Output the [x, y] coordinate of the center of the cell containing the given text.  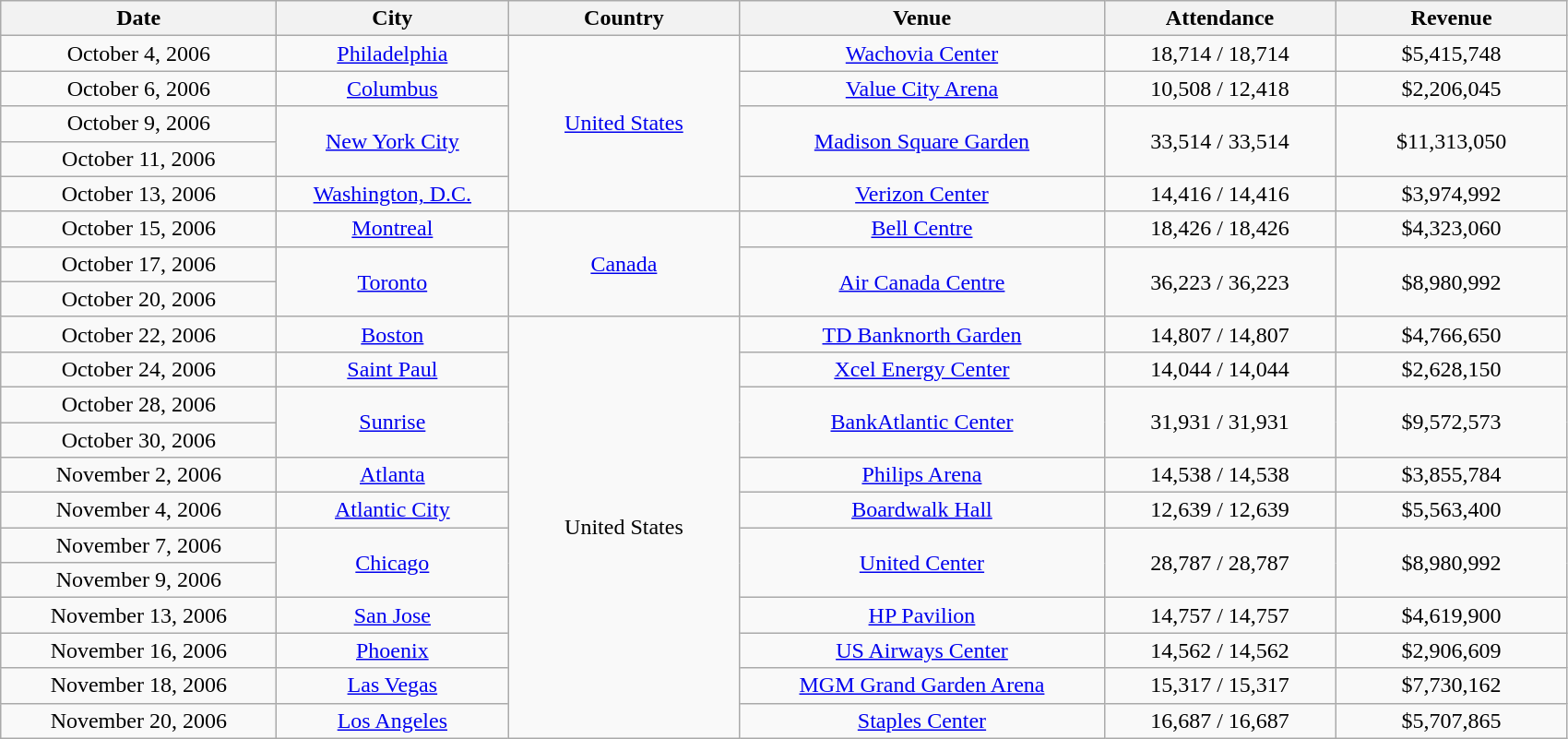
November 4, 2006 [138, 510]
New York City [393, 141]
Verizon Center [922, 194]
31,931 / 31,931 [1219, 422]
Canada [624, 264]
Philadelphia [393, 54]
14,562 / 14,562 [1219, 650]
Boardwalk Hall [922, 510]
16,687 / 16,687 [1219, 721]
November 2, 2006 [138, 475]
October 13, 2006 [138, 194]
$3,855,784 [1452, 475]
$11,313,050 [1452, 141]
BankAtlantic Center [922, 422]
October 17, 2006 [138, 264]
$4,619,900 [1452, 615]
Staples Center [922, 721]
US Airways Center [922, 650]
$2,628,150 [1452, 369]
United Center [922, 563]
Date [138, 18]
12,639 / 12,639 [1219, 510]
Sunrise [393, 422]
Chicago [393, 563]
October 22, 2006 [138, 334]
October 24, 2006 [138, 369]
15,317 / 15,317 [1219, 685]
28,787 / 28,787 [1219, 563]
October 28, 2006 [138, 404]
October 15, 2006 [138, 229]
Attendance [1219, 18]
October 4, 2006 [138, 54]
Madison Square Garden [922, 141]
October 20, 2006 [138, 299]
14,757 / 14,757 [1219, 615]
$4,766,650 [1452, 334]
18,714 / 18,714 [1219, 54]
$7,730,162 [1452, 685]
Saint Paul [393, 369]
Revenue [1452, 18]
Washington, D.C. [393, 194]
San Jose [393, 615]
HP Pavilion [922, 615]
33,514 / 33,514 [1219, 141]
Bell Centre [922, 229]
November 9, 2006 [138, 580]
14,044 / 14,044 [1219, 369]
TD Banknorth Garden [922, 334]
Toronto [393, 281]
Philips Arena [922, 475]
Air Canada Centre [922, 281]
$9,572,573 [1452, 422]
Phoenix [393, 650]
Atlantic City [393, 510]
10,508 / 12,418 [1219, 89]
$3,974,992 [1452, 194]
November 13, 2006 [138, 615]
November 18, 2006 [138, 685]
Xcel Energy Center [922, 369]
October 11, 2006 [138, 159]
Los Angeles [393, 721]
$5,415,748 [1452, 54]
October 9, 2006 [138, 124]
October 30, 2006 [138, 440]
$5,707,865 [1452, 721]
Montreal [393, 229]
Atlanta [393, 475]
$2,906,609 [1452, 650]
Wachovia Center [922, 54]
Country [624, 18]
Las Vegas [393, 685]
November 16, 2006 [138, 650]
Value City Arena [922, 89]
City [393, 18]
Boston [393, 334]
Venue [922, 18]
36,223 / 36,223 [1219, 281]
October 6, 2006 [138, 89]
$2,206,045 [1452, 89]
November 20, 2006 [138, 721]
$5,563,400 [1452, 510]
MGM Grand Garden Arena [922, 685]
November 7, 2006 [138, 545]
Columbus [393, 89]
$4,323,060 [1452, 229]
14,807 / 14,807 [1219, 334]
14,416 / 14,416 [1219, 194]
14,538 / 14,538 [1219, 475]
18,426 / 18,426 [1219, 229]
